Return the (X, Y) coordinate for the center point of the cell that contains the specified text.  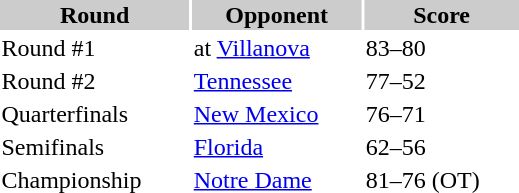
Opponent (276, 15)
83–80 (442, 48)
Quarterfinals (94, 114)
76–71 (442, 114)
Score (442, 15)
Florida (276, 147)
62–56 (442, 147)
Round #2 (94, 81)
77–52 (442, 81)
Round (94, 15)
New Mexico (276, 114)
at Villanova (276, 48)
Tennessee (276, 81)
Semifinals (94, 147)
Round #1 (94, 48)
